From the cell containing the given text, extract its center point as (X, Y) coordinate. 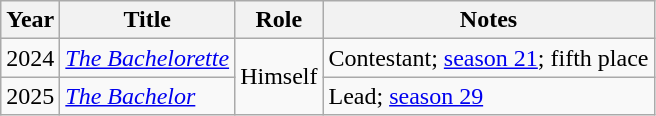
Notes (488, 20)
Contestant; season 21; fifth place (488, 58)
2025 (30, 96)
Role (279, 20)
Lead; season 29 (488, 96)
Year (30, 20)
Himself (279, 77)
2024 (30, 58)
The Bachelorette (148, 58)
The Bachelor (148, 96)
Title (148, 20)
